Identify which cell holds the provided text, then report its [X, Y] central coordinate. 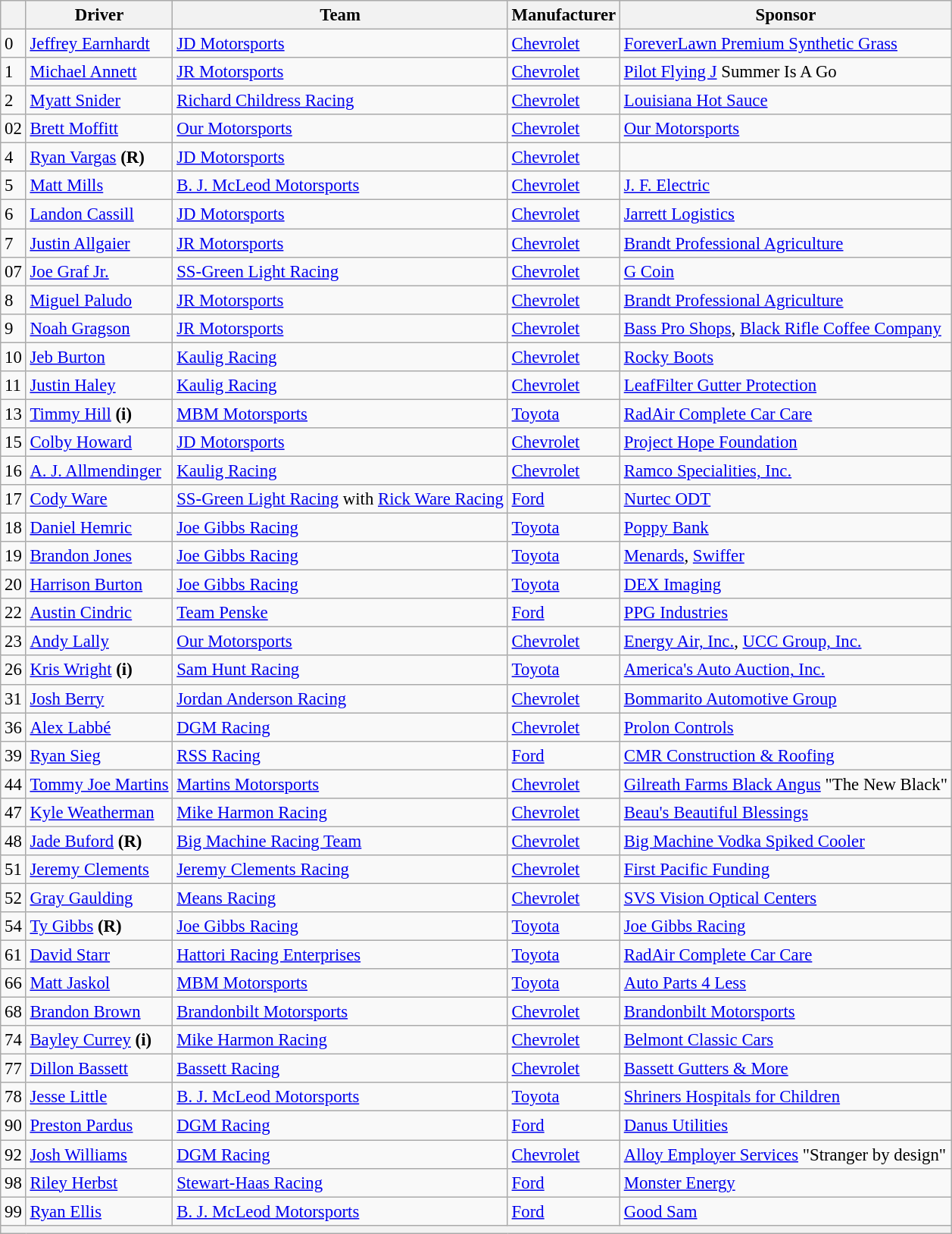
SS-Green Light Racing [340, 271]
4 [14, 158]
Alex Labbé [99, 727]
Sam Hunt Racing [340, 670]
Auto Parts 4 Less [785, 983]
Kris Wright (i) [99, 670]
47 [14, 813]
52 [14, 898]
Preston Pardus [99, 1126]
Landon Cassill [99, 214]
Joe Graf Jr. [99, 271]
6 [14, 214]
Bassett Racing [340, 1069]
Belmont Classic Cars [785, 1040]
Brett Moffitt [99, 129]
PPG Industries [785, 613]
Louisiana Hot Sauce [785, 101]
0 [14, 44]
Danus Utilities [785, 1126]
CMR Construction & Roofing [785, 755]
66 [14, 983]
Richard Childress Racing [340, 101]
Riley Herbst [99, 1182]
Timmy Hill (i) [99, 414]
36 [14, 727]
SVS Vision Optical Centers [785, 898]
Jeb Burton [99, 357]
Manufacturer [563, 15]
Brandon Jones [99, 556]
J. F. Electric [785, 186]
Michael Annett [99, 72]
20 [14, 585]
Martins Motorsports [340, 784]
Austin Cindric [99, 613]
Ty Gibbs (R) [99, 926]
Noah Gragson [99, 328]
Cody Ware [99, 499]
Matt Jaskol [99, 983]
Josh Williams [99, 1154]
Dillon Bassett [99, 1069]
7 [14, 243]
78 [14, 1098]
23 [14, 642]
SS-Green Light Racing with Rick Ware Racing [340, 499]
ForeverLawn Premium Synthetic Grass [785, 44]
8 [14, 300]
Ramco Specialities, Inc. [785, 470]
LeafFilter Gutter Protection [785, 386]
Jade Buford (R) [99, 841]
17 [14, 499]
Myatt Snider [99, 101]
74 [14, 1040]
Pilot Flying J Summer Is A Go [785, 72]
First Pacific Funding [785, 870]
Monster Energy [785, 1182]
19 [14, 556]
Energy Air, Inc., UCC Group, Inc. [785, 642]
92 [14, 1154]
2 [14, 101]
54 [14, 926]
Shriners Hospitals for Children [785, 1098]
Poppy Bank [785, 528]
Ryan Sieg [99, 755]
98 [14, 1182]
Daniel Hemric [99, 528]
Big Machine Racing Team [340, 841]
Harrison Burton [99, 585]
Jordan Anderson Racing [340, 698]
Justin Allgaier [99, 243]
Bassett Gutters & More [785, 1069]
Justin Haley [99, 386]
Hattori Racing Enterprises [340, 955]
DEX Imaging [785, 585]
61 [14, 955]
18 [14, 528]
51 [14, 870]
Prolon Controls [785, 727]
Project Hope Foundation [785, 442]
1 [14, 72]
77 [14, 1069]
07 [14, 271]
99 [14, 1211]
Bayley Currey (i) [99, 1040]
26 [14, 670]
Ryan Vargas (R) [99, 158]
48 [14, 841]
Kyle Weatherman [99, 813]
RSS Racing [340, 755]
15 [14, 442]
11 [14, 386]
Team [340, 15]
Bass Pro Shops, Black Rifle Coffee Company [785, 328]
31 [14, 698]
Beau's Beautiful Blessings [785, 813]
5 [14, 186]
G Coin [785, 271]
Big Machine Vodka Spiked Cooler [785, 841]
02 [14, 129]
Gilreath Farms Black Angus "The New Black" [785, 784]
Ryan Ellis [99, 1211]
68 [14, 1012]
Stewart-Haas Racing [340, 1182]
Good Sam [785, 1211]
10 [14, 357]
Miguel Paludo [99, 300]
Driver [99, 15]
Colby Howard [99, 442]
Jeremy Clements Racing [340, 870]
Brandon Brown [99, 1012]
16 [14, 470]
Josh Berry [99, 698]
Gray Gaulding [99, 898]
13 [14, 414]
Matt Mills [99, 186]
90 [14, 1126]
9 [14, 328]
Andy Lally [99, 642]
Jeffrey Earnhardt [99, 44]
Nurtec ODT [785, 499]
A. J. Allmendinger [99, 470]
David Starr [99, 955]
Rocky Boots [785, 357]
Sponsor [785, 15]
39 [14, 755]
44 [14, 784]
Jeremy Clements [99, 870]
Jarrett Logistics [785, 214]
Menards, Swiffer [785, 556]
Bommarito Automotive Group [785, 698]
Tommy Joe Martins [99, 784]
Team Penske [340, 613]
America's Auto Auction, Inc. [785, 670]
Means Racing [340, 898]
Alloy Employer Services "Stranger by design" [785, 1154]
22 [14, 613]
Jesse Little [99, 1098]
